Locate the cell with the specified text and output its (x, y) center coordinate. 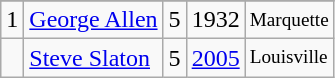
Louisville (289, 58)
1932 (216, 20)
Marquette (289, 20)
2005 (216, 58)
Steve Slaton (94, 58)
1 (12, 20)
George Allen (94, 20)
